Find where the given text appears and provide that cell's center as (X, Y) coordinate. 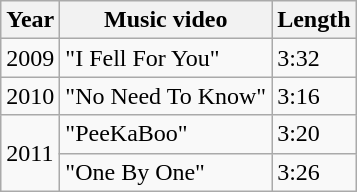
"One By One" (166, 172)
"No Need To Know" (166, 96)
2011 (30, 153)
3:26 (314, 172)
3:20 (314, 134)
"I Fell For You" (166, 58)
"PeeKaBoo" (166, 134)
Year (30, 20)
2009 (30, 58)
3:32 (314, 58)
3:16 (314, 96)
Length (314, 20)
2010 (30, 96)
Music video (166, 20)
